Detect which cell encompasses the target text, then output its [X, Y] center coordinate. 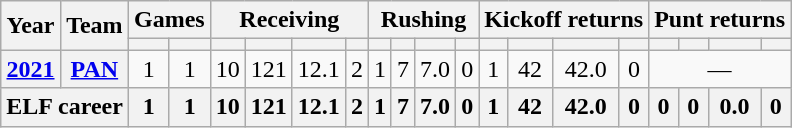
Rushing [423, 20]
PAN [94, 69]
— [720, 69]
Receiving [289, 20]
ELF career [65, 107]
Games [169, 20]
Team [94, 26]
Punt returns [720, 20]
2021 [31, 69]
0.0 [734, 107]
Kickoff returns [564, 20]
Year [31, 26]
